Locate the cell with the specified text and output its (X, Y) center coordinate. 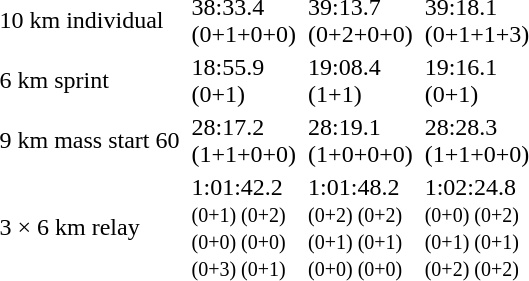
18:55.9(0+1) (244, 80)
19:08.4(1+1) (361, 80)
28:19.1(1+0+0+0) (361, 140)
28:17.2(1+1+0+0) (244, 140)
